Detect which cell encompasses the target text, then output its (X, Y) center coordinate. 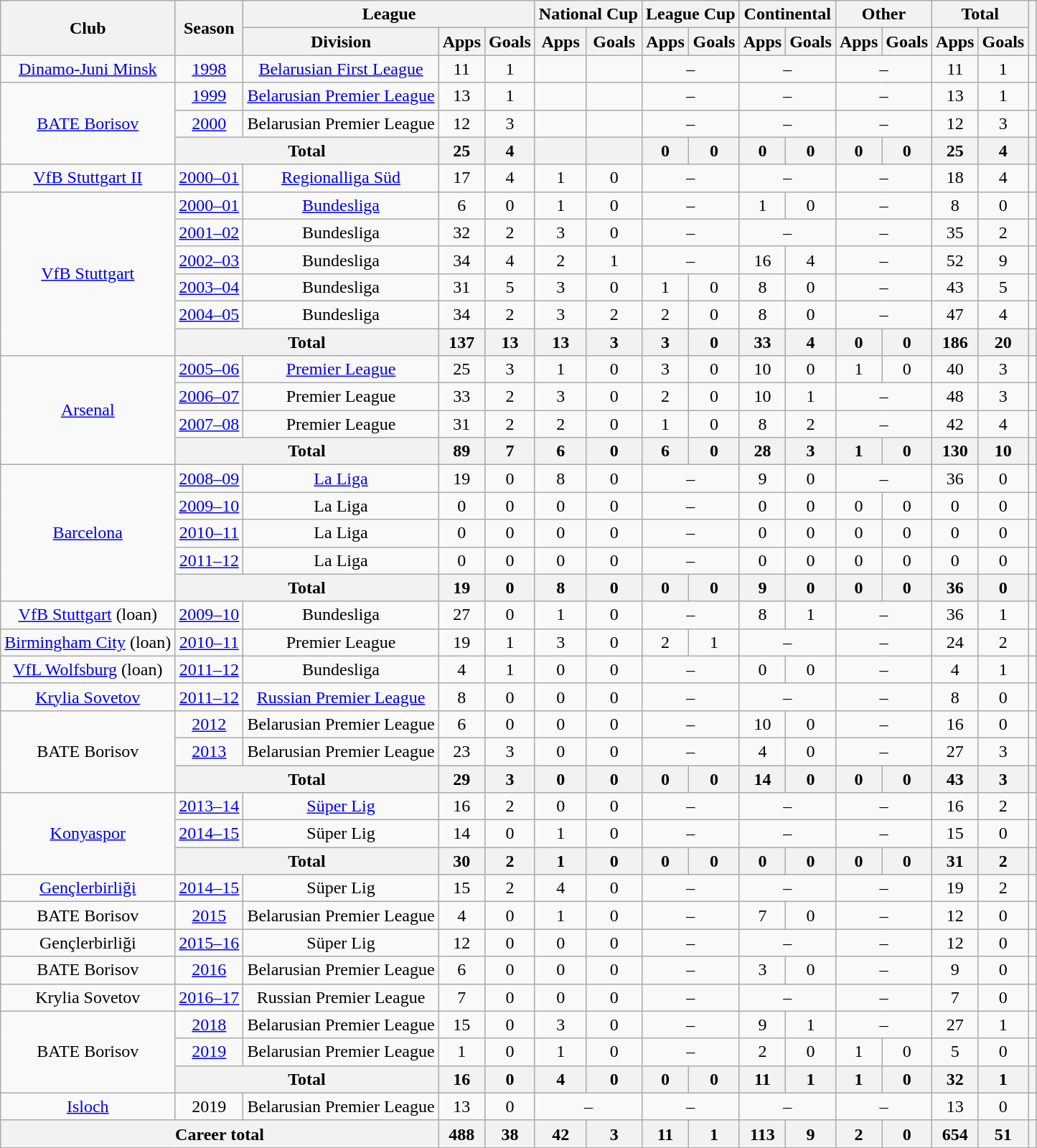
2018 (210, 1025)
137 (461, 342)
National Cup (588, 14)
VfB Stuttgart II (88, 178)
VfL Wolfsburg (loan) (88, 669)
2016–17 (210, 997)
2000 (210, 123)
52 (955, 260)
League Cup (690, 14)
28 (762, 451)
Career total (220, 1134)
2005–06 (210, 370)
18 (955, 178)
Barcelona (88, 533)
29 (461, 778)
2016 (210, 970)
51 (1003, 1134)
VfB Stuttgart (loan) (88, 615)
40 (955, 370)
2001–02 (210, 232)
2008–09 (210, 479)
2015 (210, 916)
130 (955, 451)
2015–16 (210, 943)
24 (955, 642)
Birmingham City (loan) (88, 642)
2004–05 (210, 314)
Regionalliga Süd (341, 178)
2006–07 (210, 397)
League (389, 14)
20 (1003, 342)
2012 (210, 724)
654 (955, 1134)
38 (510, 1134)
1999 (210, 96)
Season (210, 28)
113 (762, 1134)
Belarusian First League (341, 69)
Other (883, 14)
488 (461, 1134)
1998 (210, 69)
2013 (210, 751)
Division (341, 42)
23 (461, 751)
2007–08 (210, 424)
48 (955, 397)
17 (461, 178)
Isloch (88, 1106)
Arsenal (88, 410)
Continental (787, 14)
35 (955, 232)
VfB Stuttgart (88, 273)
Club (88, 28)
Konyaspor (88, 834)
47 (955, 314)
89 (461, 451)
2013–14 (210, 806)
2002–03 (210, 260)
186 (955, 342)
2003–04 (210, 287)
30 (461, 861)
Dinamo-Juni Minsk (88, 69)
